Search for the cell housing the specified text and yield its (x, y) center coordinate. 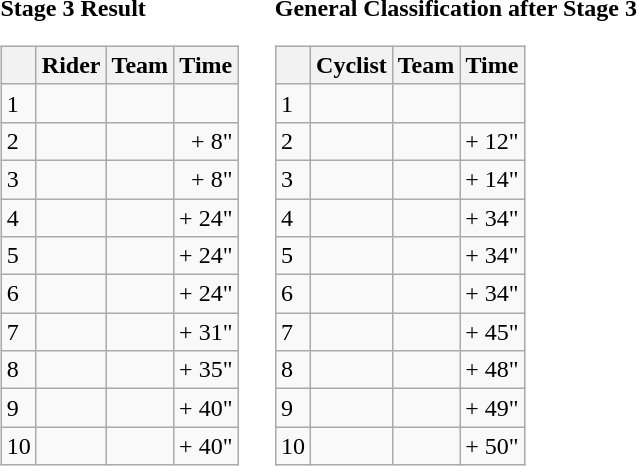
+ 49" (492, 408)
+ 45" (492, 332)
+ 14" (492, 179)
+ 48" (492, 370)
+ 31" (206, 332)
+ 35" (206, 370)
Rider (71, 65)
+ 50" (492, 446)
+ 12" (492, 141)
Cyclist (352, 65)
